For the text-containing cell, return its midpoint in [X, Y] coordinate format. 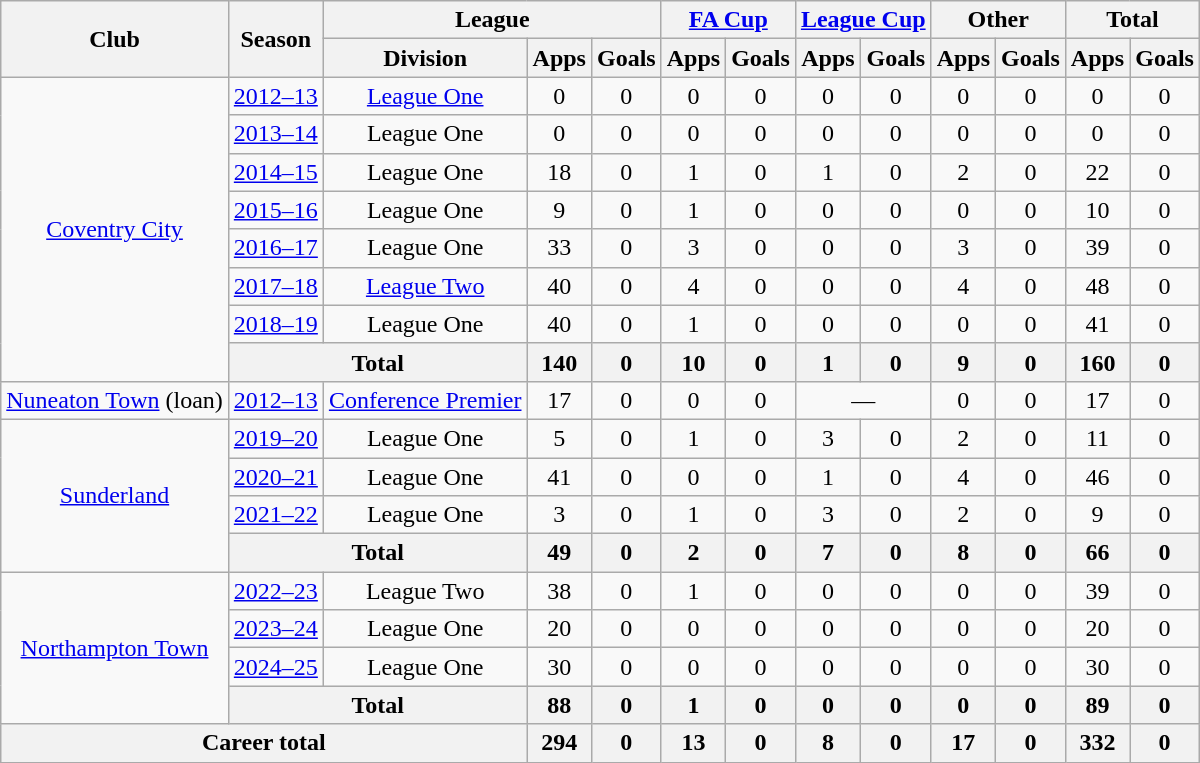
160 [1097, 362]
Northampton Town [115, 648]
2015–16 [276, 210]
2017–18 [276, 286]
38 [559, 591]
Nuneaton Town (loan) [115, 400]
332 [1097, 743]
18 [559, 172]
5 [559, 438]
88 [559, 705]
89 [1097, 705]
Conference Premier [425, 400]
294 [559, 743]
48 [1097, 286]
2013–14 [276, 134]
— [863, 400]
13 [693, 743]
Division [425, 58]
League Cup [863, 20]
Sunderland [115, 495]
66 [1097, 553]
2023–24 [276, 629]
49 [559, 553]
2020–21 [276, 477]
Career total [264, 743]
2014–15 [276, 172]
2021–22 [276, 515]
2024–25 [276, 667]
FA Cup [728, 20]
11 [1097, 438]
Club [115, 39]
2018–19 [276, 324]
2016–17 [276, 248]
7 [828, 553]
2019–20 [276, 438]
Season [276, 39]
2022–23 [276, 591]
League [492, 20]
33 [559, 248]
22 [1097, 172]
Other [998, 20]
Coventry City [115, 229]
46 [1097, 477]
140 [559, 362]
